Return [x, y] of the center of cell containing provided text 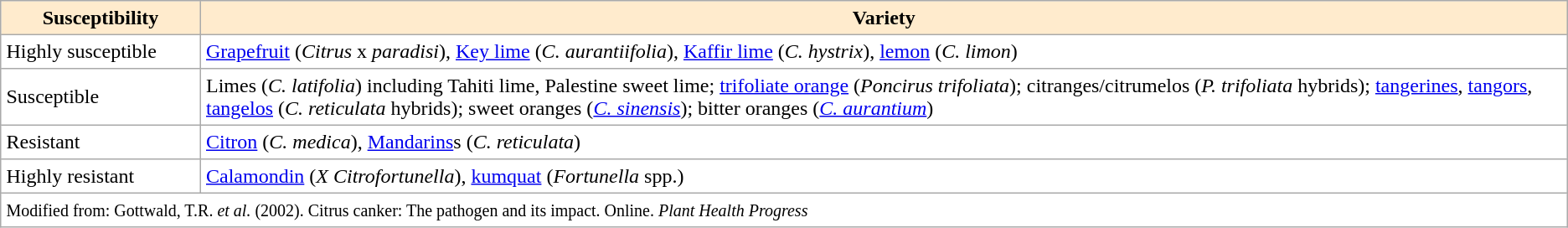
Modified from: Gottwald, T.R. et al. (2002). Citrus canker: The pathogen and its impact. Online. Plant Health Progress [784, 210]
Variety [884, 18]
Resistant [101, 142]
Susceptible [101, 97]
Citron (C. medica), Mandarinss (C. reticulata) [884, 142]
Highly susceptible [101, 51]
Susceptibility [101, 18]
Calamondin (X Citrofortunella), kumquat (Fortunella spp.) [884, 176]
Grapefruit (Citrus x paradisi), Key lime (C. aurantiifolia), Kaffir lime (C. hystrix), lemon (C. limon) [884, 51]
Highly resistant [101, 176]
